Return the (x, y) coordinate for the center point of the cell that contains the specified text.  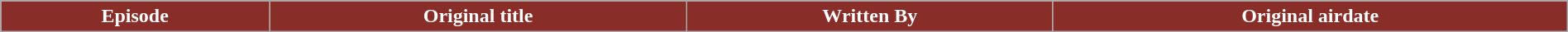
Original title (478, 16)
Written By (870, 16)
Original airdate (1310, 16)
Episode (136, 16)
